Find where the given text appears and provide that cell's center as (X, Y) coordinate. 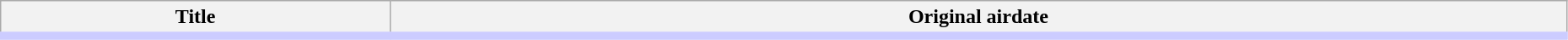
Title (196, 19)
Original airdate (978, 19)
